Pinpoint the cell where the given text exists, returning its [x, y] midpoint coordinate. 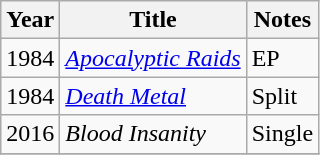
2016 [30, 134]
Title [153, 20]
Blood Insanity [153, 134]
EP [282, 58]
Apocalyptic Raids [153, 58]
Year [30, 20]
Notes [282, 20]
Death Metal [153, 96]
Split [282, 96]
Single [282, 134]
